Pinpoint the cell where the given text exists, returning its [X, Y] midpoint coordinate. 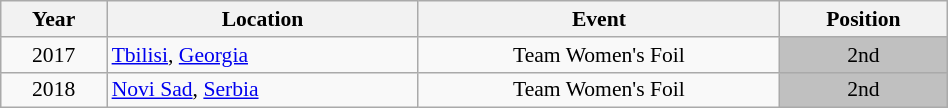
Event [598, 19]
2017 [54, 55]
Novi Sad, Serbia [263, 90]
Tbilisi, Georgia [263, 55]
2018 [54, 90]
Position [863, 19]
Year [54, 19]
Location [263, 19]
